Find where the given text appears and provide that cell's center as [x, y] coordinate. 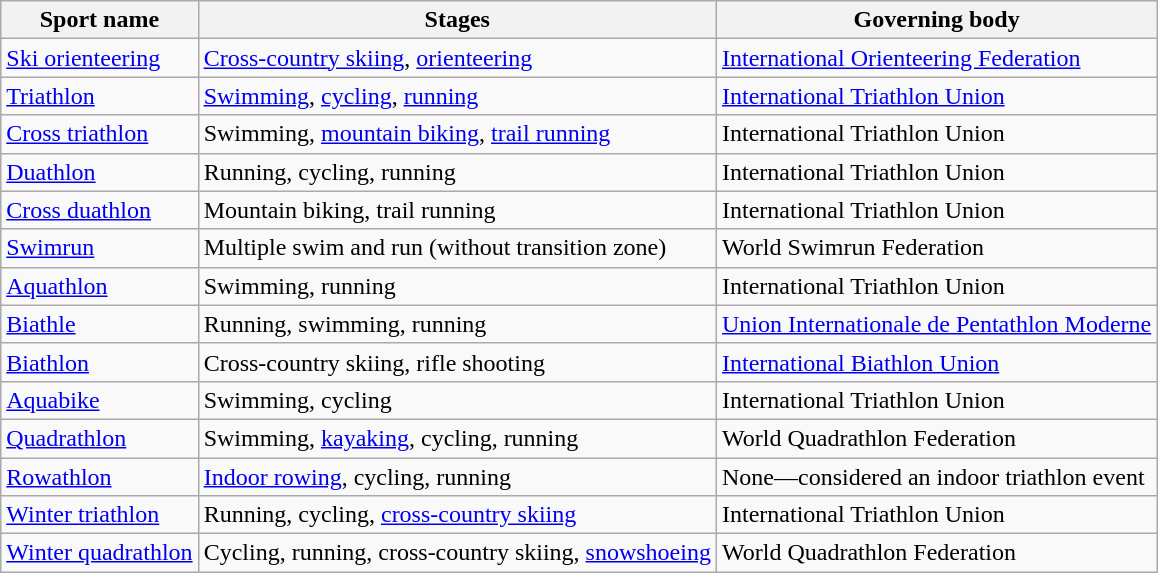
Cross triathlon [100, 134]
Biathle [100, 324]
International Orienteering Federation [936, 58]
Aquabike [100, 400]
Swimming, kayaking, cycling, running [457, 438]
Biathlon [100, 362]
None—considered an indoor triathlon event [936, 477]
World Swimrun Federation [936, 248]
Multiple swim and run (without transition zone) [457, 248]
Cross duathlon [100, 210]
Sport name [100, 20]
Swimming, running [457, 286]
Ski orienteering [100, 58]
Swimming, mountain biking, trail running [457, 134]
Running, swimming, running [457, 324]
Duathlon [100, 172]
Running, cycling, running [457, 172]
Swimming, cycling [457, 400]
Swimrun [100, 248]
Triathlon [100, 96]
Cross-country skiing, orienteering [457, 58]
International Biathlon Union [936, 362]
Union Internationale de Pentathlon Moderne [936, 324]
Aquathlon [100, 286]
Indoor rowing, cycling, running [457, 477]
Winter quadrathlon [100, 553]
Running, cycling, cross-country skiing [457, 515]
Mountain biking, trail running [457, 210]
Cross-country skiing, rifle shooting [457, 362]
Cycling, running, cross-country skiing, snowshoeing [457, 553]
Governing body [936, 20]
Stages [457, 20]
Rowathlon [100, 477]
Swimming, cycling, running [457, 96]
Quadrathlon [100, 438]
Winter triathlon [100, 515]
